Find where the given text appears and provide that cell's center as (X, Y) coordinate. 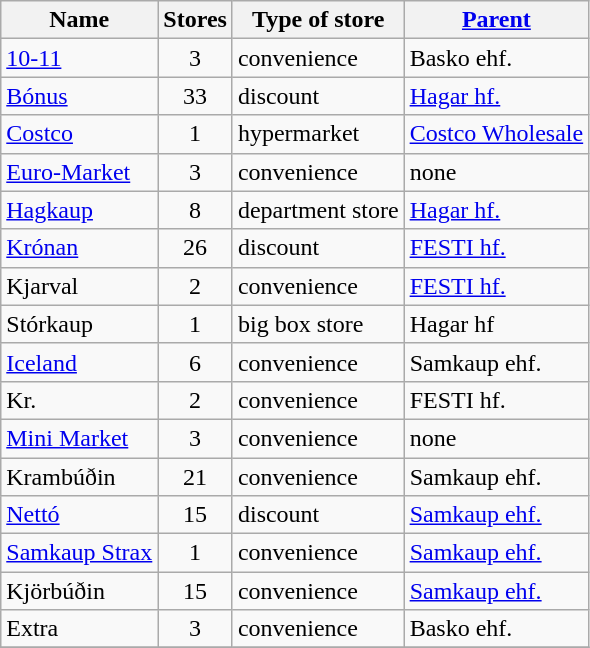
Costco Wholesale (496, 134)
Name (80, 20)
Samkaup Strax (80, 553)
8 (196, 210)
Parent (496, 20)
Krambúðin (80, 477)
21 (196, 477)
Mini Market (80, 438)
Nettó (80, 515)
33 (196, 96)
Stórkaup (80, 324)
6 (196, 362)
Iceland (80, 362)
Kjarval (80, 286)
big box store (318, 324)
hypermarket (318, 134)
Costco (80, 134)
Type of store (318, 20)
Bónus (80, 96)
Kr. (80, 400)
26 (196, 248)
Stores (196, 20)
Kjörbúðin (80, 591)
Euro-Market (80, 172)
Extra (80, 629)
Hagar hf (496, 324)
Hagkaup (80, 210)
Krónan (80, 248)
10-11 (80, 58)
department store (318, 210)
